Extract the (X, Y) coordinate from the center of the cell holding the provided text.  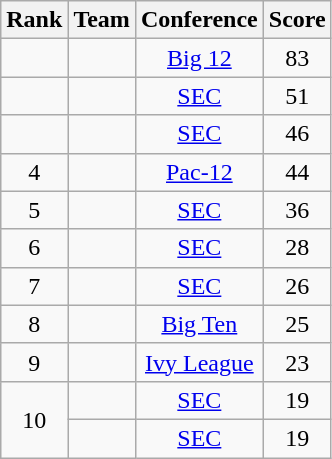
83 (297, 58)
5 (34, 210)
51 (297, 96)
Big 12 (199, 58)
Pac-12 (199, 172)
10 (34, 419)
28 (297, 248)
46 (297, 134)
4 (34, 172)
8 (34, 324)
23 (297, 362)
Rank (34, 20)
Ivy League (199, 362)
Team (102, 20)
7 (34, 286)
44 (297, 172)
9 (34, 362)
Score (297, 20)
36 (297, 210)
6 (34, 248)
Conference (199, 20)
26 (297, 286)
25 (297, 324)
Big Ten (199, 324)
